Extract the [x, y] coordinate from the center of the cell holding the provided text.  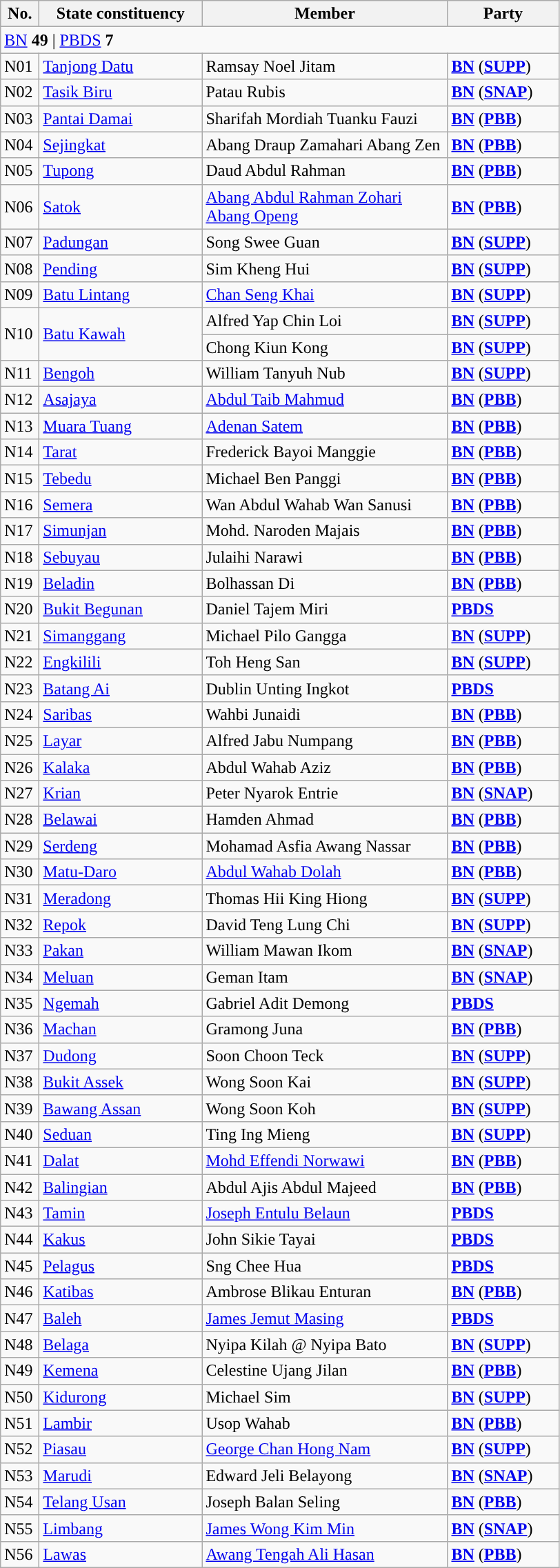
N43 [20, 1214]
Abdul Wahab Dolah [325, 872]
Meluan [121, 977]
Hamden Ahmad [325, 820]
N18 [20, 557]
Ting Ing Mieng [325, 1134]
N48 [20, 1345]
Wan Abdul Wahab Wan Sanusi [325, 505]
Pending [121, 268]
Ambrose Blikau Enturan [325, 1292]
No. [20, 14]
Abang Abdul Rahman Zohari Abang Openg [325, 207]
N05 [20, 171]
N14 [20, 452]
N28 [20, 820]
Tasik Biru [121, 92]
N44 [20, 1240]
Batu Kawah [121, 334]
Peter Nyarok Entrie [325, 794]
Michael Pilo Gangga [325, 636]
Mohd Effendi Norwawi [325, 1160]
N26 [20, 767]
David Teng Lung Chi [325, 925]
Tupong [121, 171]
Simanggang [121, 636]
N53 [20, 1476]
Belaga [121, 1345]
Bengoh [121, 374]
Geman Itam [325, 977]
N08 [20, 268]
N17 [20, 531]
Ramsay Noel Jitam [325, 66]
Bawang Assan [121, 1108]
Tarat [121, 452]
N38 [20, 1082]
N03 [20, 119]
Telang Usan [121, 1502]
N39 [20, 1108]
State constituency [121, 14]
Toh Heng San [325, 662]
Frederick Bayoi Manggie [325, 452]
N27 [20, 794]
Chan Seng Khai [325, 294]
N42 [20, 1187]
Meradong [121, 898]
Michael Sim [325, 1397]
Marudi [121, 1476]
N40 [20, 1134]
N49 [20, 1371]
Semera [121, 505]
Wong Soon Koh [325, 1108]
Tamin [121, 1214]
N31 [20, 898]
N22 [20, 662]
Gabriel Adit Demong [325, 1003]
N33 [20, 951]
Pantai Damai [121, 119]
Dalat [121, 1160]
Daniel Tajem Miri [325, 610]
Kalaka [121, 767]
Wahbi Junaidi [325, 714]
Celestine Ujang Jilan [325, 1371]
Kidurong [121, 1397]
N45 [20, 1266]
N50 [20, 1397]
John Sikie Tayai [325, 1240]
N36 [20, 1029]
James Wong Kim Min [325, 1528]
Engkilili [121, 662]
Thomas Hii King Hiong [325, 898]
N06 [20, 207]
N19 [20, 583]
Sejingkat [121, 145]
Alfred Yap Chin Loi [325, 321]
Joseph Entulu Belaun [325, 1214]
N20 [20, 610]
N25 [20, 741]
Song Swee Guan [325, 242]
Piasau [121, 1449]
N54 [20, 1502]
Repok [121, 925]
Bukit Begunan [121, 610]
N47 [20, 1318]
Bukit Assek [121, 1082]
Batu Lintang [121, 294]
Soon Choon Teck [325, 1056]
Lawas [121, 1554]
Asajaya [121, 400]
Abdul Ajis Abdul Majeed [325, 1187]
N30 [20, 872]
N37 [20, 1056]
N10 [20, 334]
Dudong [121, 1056]
Katibas [121, 1292]
Muara Tuang [121, 426]
N35 [20, 1003]
Party [503, 14]
N11 [20, 374]
Joseph Balan Seling [325, 1502]
Kakus [121, 1240]
N09 [20, 294]
Balingian [121, 1187]
Satok [121, 207]
Simunjan [121, 531]
Matu-Daro [121, 872]
Wong Soon Kai [325, 1082]
Ngemah [121, 1003]
N29 [20, 846]
Kemena [121, 1371]
Alfred Jabu Numpang [325, 741]
Sim Kheng Hui [325, 268]
N01 [20, 66]
Sebuyau [121, 557]
N46 [20, 1292]
Adenan Satem [325, 426]
Belawai [121, 820]
N21 [20, 636]
Gramong Juna [325, 1029]
N13 [20, 426]
N15 [20, 479]
Awang Tengah Ali Hasan [325, 1554]
Abdul Wahab Aziz [325, 767]
Serdeng [121, 846]
N04 [20, 145]
Beladin [121, 583]
Abang Draup Zamahari Abang Zen [325, 145]
N02 [20, 92]
Sharifah Mordiah Tuanku Fauzi [325, 119]
Daud Abdul Rahman [325, 171]
Limbang [121, 1528]
N51 [20, 1423]
Krian [121, 794]
Padungan [121, 242]
Sng Chee Hua [325, 1266]
James Jemut Masing [325, 1318]
Michael Ben Panggi [325, 479]
Mohd. Naroden Majais [325, 531]
Lambir [121, 1423]
Tanjong Datu [121, 66]
Mohamad Asfia Awang Nassar [325, 846]
Member [325, 14]
Batang Ai [121, 688]
Seduan [121, 1134]
Usop Wahab [325, 1423]
Nyipa Kilah @ Nyipa Bato [325, 1345]
Machan [121, 1029]
N24 [20, 714]
Pakan [121, 951]
Saribas [121, 714]
Layar [121, 741]
N23 [20, 688]
N52 [20, 1449]
N12 [20, 400]
BN 49 | PBDS 7 [280, 40]
William Tanyuh Nub [325, 374]
Patau Rubis [325, 92]
Julaihi Narawi [325, 557]
Edward Jeli Belayong [325, 1476]
George Chan Hong Nam [325, 1449]
William Mawan Ikom [325, 951]
N56 [20, 1554]
Dublin Unting Ingkot [325, 688]
N32 [20, 925]
N07 [20, 242]
Tebedu [121, 479]
Pelagus [121, 1266]
Chong Kiun Kong [325, 347]
Abdul Taib Mahmud [325, 400]
N34 [20, 977]
Bolhassan Di [325, 583]
N41 [20, 1160]
Baleh [121, 1318]
N55 [20, 1528]
N16 [20, 505]
